For the text-containing cell, return its midpoint in [x, y] coordinate format. 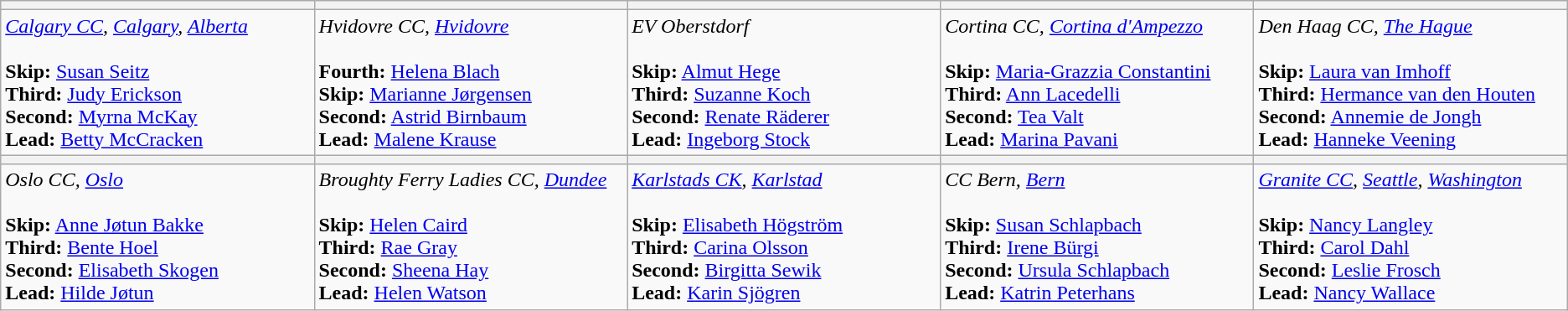
Hvidovre CC, HvidovreFourth: Helena Blach Skip: Marianne Jørgensen Second: Astrid Birnbaum Lead: Malene Krause [471, 82]
EV OberstdorfSkip: Almut Hege Third: Suzanne Koch Second: Renate Räderer Lead: Ingeborg Stock [784, 82]
Cortina CC, Cortina d'AmpezzoSkip: Maria-Grazzia Constantini Third: Ann Lacedelli Second: Tea Valt Lead: Marina Pavani [1097, 82]
CC Bern, BernSkip: Susan Schlapbach Third: Irene Bürgi Second: Ursula Schlapbach Lead: Katrin Peterhans [1097, 236]
Granite CC, Seattle, WashingtonSkip: Nancy Langley Third: Carol Dahl Second: Leslie Frosch Lead: Nancy Wallace [1411, 236]
Calgary CC, Calgary, AlbertaSkip: Susan Seitz Third: Judy Erickson Second: Myrna McKay Lead: Betty McCracken [157, 82]
Karlstads CK, KarlstadSkip: Elisabeth Högström Third: Carina Olsson Second: Birgitta Sewik Lead: Karin Sjögren [784, 236]
Den Haag CC, The HagueSkip: Laura van Imhoff Third: Hermance van den Houten Second: Annemie de Jongh Lead: Hanneke Veening [1411, 82]
Broughty Ferry Ladies CC, DundeeSkip: Helen Caird Third: Rae Gray Second: Sheena Hay Lead: Helen Watson [471, 236]
Oslo CC, OsloSkip: Anne Jøtun Bakke Third: Bente Hoel Second: Elisabeth Skogen Lead: Hilde Jøtun [157, 236]
